From the cell containing the given text, extract its center point as (x, y) coordinate. 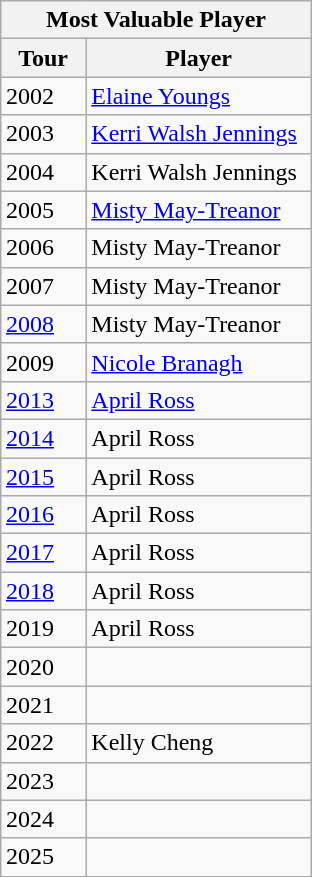
2024 (42, 819)
2016 (42, 515)
2023 (42, 781)
2018 (42, 591)
2008 (42, 324)
2025 (42, 857)
Nicole Branagh (199, 362)
2015 (42, 477)
2013 (42, 400)
2005 (42, 210)
2003 (42, 134)
2007 (42, 286)
Elaine Youngs (199, 96)
2017 (42, 553)
2014 (42, 438)
2002 (42, 96)
2006 (42, 248)
2019 (42, 629)
Player (199, 58)
2009 (42, 362)
2020 (42, 667)
2004 (42, 172)
Tour (42, 58)
2021 (42, 705)
2022 (42, 743)
Kelly Cheng (199, 743)
Most Valuable Player (156, 20)
